Detect which cell encompasses the target text, then output its (X, Y) center coordinate. 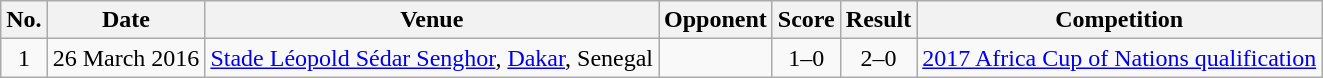
1 (24, 58)
2017 Africa Cup of Nations qualification (1120, 58)
26 March 2016 (126, 58)
Opponent (716, 20)
Result (878, 20)
2–0 (878, 58)
Competition (1120, 20)
1–0 (806, 58)
No. (24, 20)
Date (126, 20)
Stade Léopold Sédar Senghor, Dakar, Senegal (432, 58)
Venue (432, 20)
Score (806, 20)
